Provide the [x, y] coordinate of the cell's center where the given text is located.  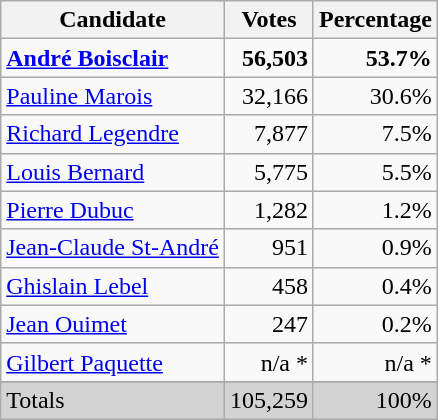
Richard Legendre [113, 134]
Ghislain Lebel [113, 286]
Jean Ouimet [113, 324]
0.4% [375, 286]
951 [268, 248]
Percentage [375, 20]
Jean-Claude St-André [113, 248]
1,282 [268, 210]
5,775 [268, 172]
Pierre Dubuc [113, 210]
53.7% [375, 58]
0.9% [375, 248]
5.5% [375, 172]
247 [268, 324]
7,877 [268, 134]
Votes [268, 20]
1.2% [375, 210]
Louis Bernard [113, 172]
André Boisclair [113, 58]
32,166 [268, 96]
Totals [113, 400]
30.6% [375, 96]
7.5% [375, 134]
Pauline Marois [113, 96]
Candidate [113, 20]
Gilbert Paquette [113, 362]
458 [268, 286]
105,259 [268, 400]
0.2% [375, 324]
56,503 [268, 58]
100% [375, 400]
